Return the (x, y) coordinate for the center point of the cell that contains the specified text.  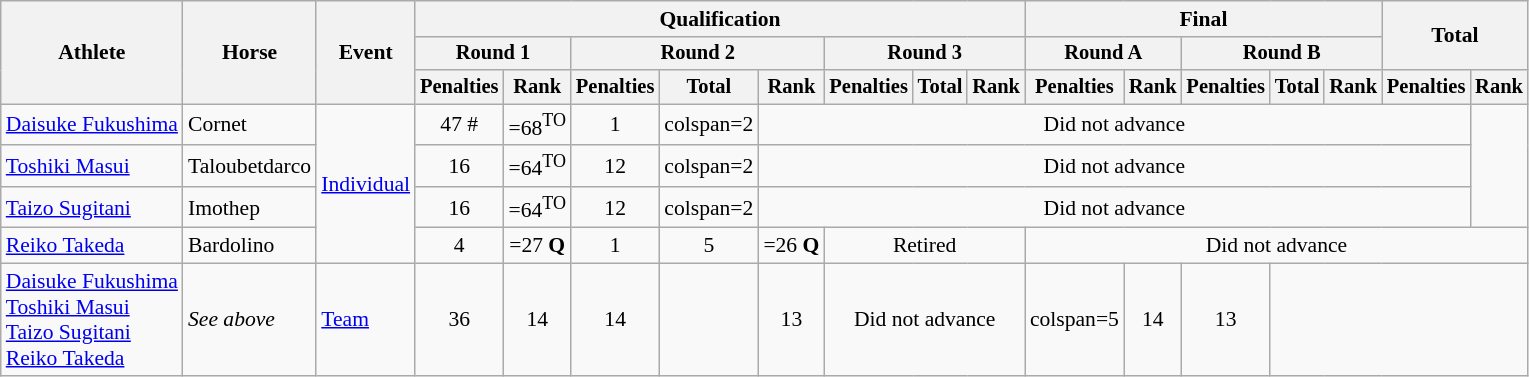
5 (708, 246)
36 (459, 320)
=26 Q (791, 246)
Taizo Sugitani (92, 208)
=68TO (537, 124)
=27 Q (537, 246)
Retired (924, 246)
colspan=5 (1074, 320)
Toshiki Masui (92, 166)
Individual (366, 184)
Reiko Takeda (92, 246)
Cornet (250, 124)
Bardolino (250, 246)
Round A (1104, 54)
Horse (250, 52)
Taloubetdarco (250, 166)
See above (250, 320)
Athlete (92, 52)
Round 2 (698, 54)
4 (459, 246)
Event (366, 52)
Round B (1282, 54)
Round 3 (924, 54)
47 # (459, 124)
Daisuke Fukushima (92, 124)
Qualification (720, 19)
Imothep (250, 208)
Round 1 (493, 54)
Daisuke FukushimaToshiki MasuiTaizo SugitaniReiko Takeda (92, 320)
Final (1204, 19)
Team (366, 320)
